Identify which cell holds the provided text, then report its [X, Y] central coordinate. 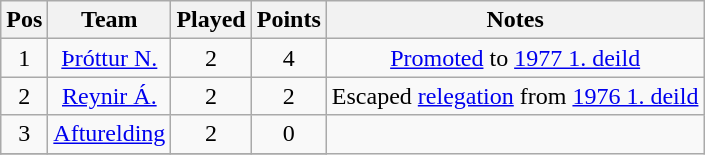
Afturelding [110, 134]
Reynir Á. [110, 96]
Points [288, 20]
Notes [515, 20]
Escaped relegation from 1976 1. deild [515, 96]
Pos [24, 20]
3 [24, 134]
Team [110, 20]
1 [24, 58]
Played [211, 20]
0 [288, 134]
4 [288, 58]
Promoted to 1977 1. deild [515, 58]
Þróttur N. [110, 58]
